Find where the given text appears and provide that cell's center as [x, y] coordinate. 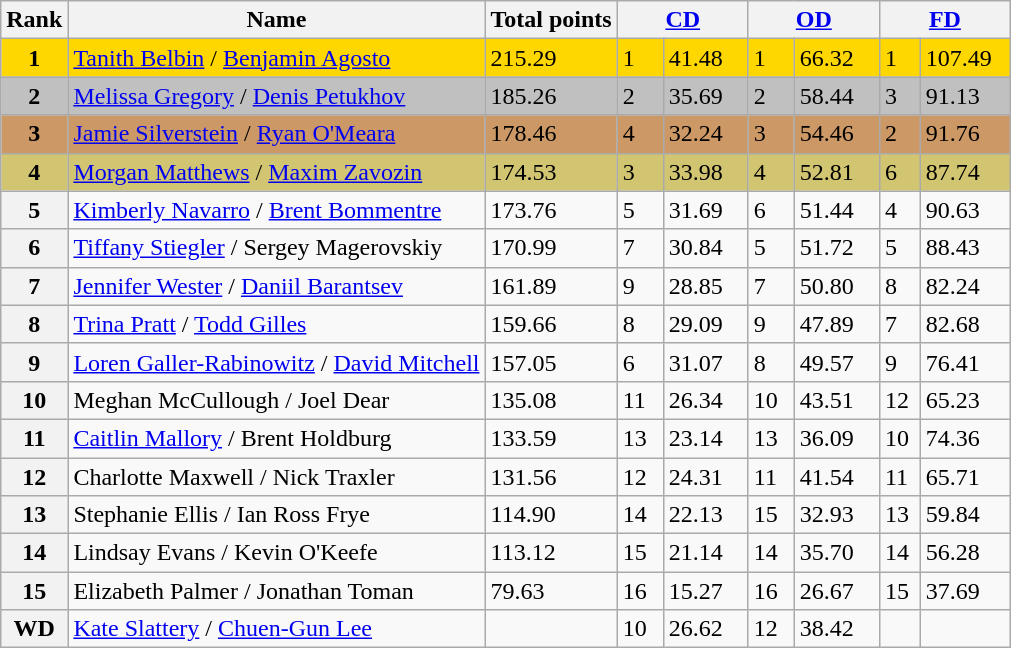
Jamie Silverstein / Ryan O'Meara [276, 134]
74.36 [965, 438]
114.90 [551, 515]
26.34 [706, 400]
91.13 [965, 96]
Loren Galler-Rabinowitz / David Mitchell [276, 362]
82.68 [965, 324]
22.13 [706, 515]
31.69 [706, 210]
56.28 [965, 553]
28.85 [706, 286]
23.14 [706, 438]
131.56 [551, 477]
31.07 [706, 362]
113.12 [551, 553]
OD [814, 20]
29.09 [706, 324]
159.66 [551, 324]
38.42 [836, 629]
24.31 [706, 477]
Meghan McCullough / Joel Dear [276, 400]
66.32 [836, 58]
WD [34, 629]
79.63 [551, 591]
15.27 [706, 591]
33.98 [706, 172]
Name [276, 20]
76.41 [965, 362]
47.89 [836, 324]
135.08 [551, 400]
185.26 [551, 96]
FD [944, 20]
54.46 [836, 134]
Rank [34, 20]
58.44 [836, 96]
82.24 [965, 286]
65.71 [965, 477]
91.76 [965, 134]
Total points [551, 20]
133.59 [551, 438]
30.84 [706, 248]
157.05 [551, 362]
Melissa Gregory / Denis Petukhov [276, 96]
32.93 [836, 515]
49.57 [836, 362]
36.09 [836, 438]
41.54 [836, 477]
88.43 [965, 248]
87.74 [965, 172]
215.29 [551, 58]
174.53 [551, 172]
51.44 [836, 210]
65.23 [965, 400]
Tiffany Stiegler / Sergey Magerovskiy [276, 248]
Kate Slattery / Chuen-Gun Lee [276, 629]
Caitlin Mallory / Brent Holdburg [276, 438]
59.84 [965, 515]
107.49 [965, 58]
90.63 [965, 210]
35.70 [836, 553]
Trina Pratt / Todd Gilles [276, 324]
32.24 [706, 134]
Lindsay Evans / Kevin O'Keefe [276, 553]
Stephanie Ellis / Ian Ross Frye [276, 515]
50.80 [836, 286]
Kimberly Navarro / Brent Bommentre [276, 210]
170.99 [551, 248]
41.48 [706, 58]
21.14 [706, 553]
43.51 [836, 400]
26.62 [706, 629]
Charlotte Maxwell / Nick Traxler [276, 477]
178.46 [551, 134]
35.69 [706, 96]
37.69 [965, 591]
Morgan Matthews / Maxim Zavozin [276, 172]
161.89 [551, 286]
Tanith Belbin / Benjamin Agosto [276, 58]
51.72 [836, 248]
52.81 [836, 172]
173.76 [551, 210]
CD [682, 20]
26.67 [836, 591]
Jennifer Wester / Daniil Barantsev [276, 286]
Elizabeth Palmer / Jonathan Toman [276, 591]
